Search for the cell housing the specified text and yield its (x, y) center coordinate. 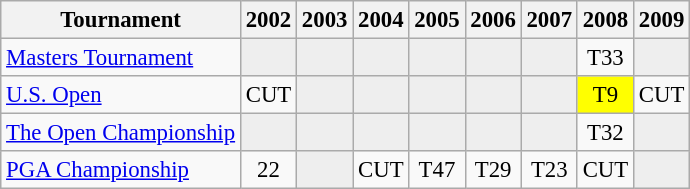
PGA Championship (121, 170)
T29 (493, 170)
2006 (493, 20)
Tournament (121, 20)
2002 (268, 20)
22 (268, 170)
U.S. Open (121, 95)
T47 (437, 170)
T32 (605, 133)
The Open Championship (121, 133)
T33 (605, 58)
2007 (549, 20)
Masters Tournament (121, 58)
2005 (437, 20)
2004 (381, 20)
2008 (605, 20)
T23 (549, 170)
2009 (661, 20)
T9 (605, 95)
2003 (325, 20)
